Provide the [x, y] coordinate of the cell's center where the given text is located.  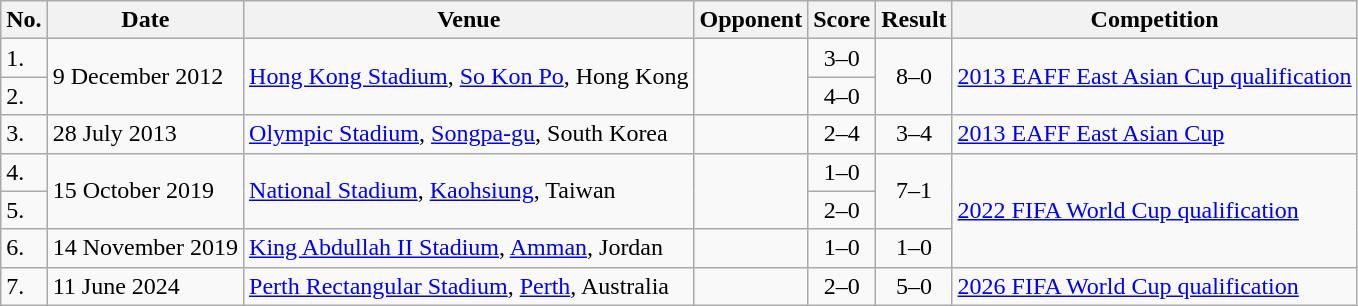
Competition [1154, 20]
11 June 2024 [145, 286]
Olympic Stadium, Songpa-gu, South Korea [469, 134]
2013 EAFF East Asian Cup [1154, 134]
4–0 [842, 96]
5. [24, 210]
2026 FIFA World Cup qualification [1154, 286]
14 November 2019 [145, 248]
7–1 [914, 191]
Result [914, 20]
5–0 [914, 286]
2–4 [842, 134]
1. [24, 58]
2013 EAFF East Asian Cup qualification [1154, 77]
Score [842, 20]
Date [145, 20]
Hong Kong Stadium, So Kon Po, Hong Kong [469, 77]
3–4 [914, 134]
3. [24, 134]
National Stadium, Kaohsiung, Taiwan [469, 191]
3–0 [842, 58]
9 December 2012 [145, 77]
2. [24, 96]
Perth Rectangular Stadium, Perth, Australia [469, 286]
15 October 2019 [145, 191]
Opponent [751, 20]
6. [24, 248]
8–0 [914, 77]
No. [24, 20]
King Abdullah II Stadium, Amman, Jordan [469, 248]
4. [24, 172]
7. [24, 286]
28 July 2013 [145, 134]
2022 FIFA World Cup qualification [1154, 210]
Venue [469, 20]
